Locate the cell with the specified text and output its (X, Y) center coordinate. 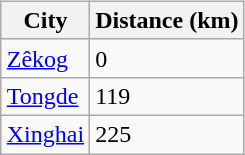
0 (167, 58)
City (45, 20)
119 (167, 96)
Tongde (45, 96)
Xinghai (45, 134)
Distance (km) (167, 20)
Zêkog (45, 58)
225 (167, 134)
